Extract the [X, Y] coordinate from the center of the cell holding the provided text.  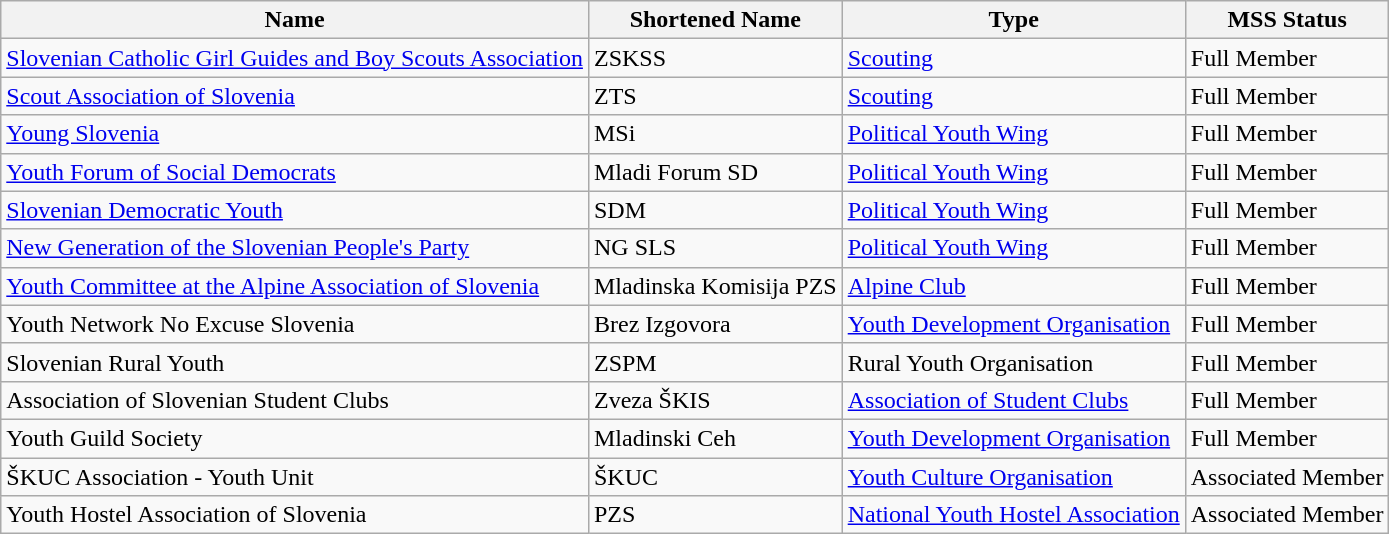
Type [1014, 20]
Slovenian Democratic Youth [295, 210]
NG SLS [715, 248]
Scout Association of Slovenia [295, 96]
Mladinska Komisija PZS [715, 286]
Youth Guild Society [295, 438]
Association of Student Clubs [1014, 400]
Mladi Forum SD [715, 172]
Brez Izgovora [715, 324]
Rural Youth Organisation [1014, 362]
Youth Culture Organisation [1014, 477]
Slovenian Catholic Girl Guides and Boy Scouts Association [295, 58]
ŠKUC Association - Youth Unit [295, 477]
Zveza ŠKIS [715, 400]
Mladinski Ceh [715, 438]
Youth Forum of Social Democrats [295, 172]
ZSPM [715, 362]
Association of Slovenian Student Clubs [295, 400]
ZTS [715, 96]
Young Slovenia [295, 134]
Youth Network No Excuse Slovenia [295, 324]
ZSKSS [715, 58]
Name [295, 20]
New Generation of the Slovenian People's Party [295, 248]
Youth Committee at the Alpine Association of Slovenia [295, 286]
MSS Status [1287, 20]
Shortened Name [715, 20]
MSi [715, 134]
National Youth Hostel Association [1014, 515]
Alpine Club [1014, 286]
PZS [715, 515]
SDM [715, 210]
Slovenian Rural Youth [295, 362]
Youth Hostel Association of Slovenia [295, 515]
ŠKUC [715, 477]
